Locate the cell with the specified text and output its (X, Y) center coordinate. 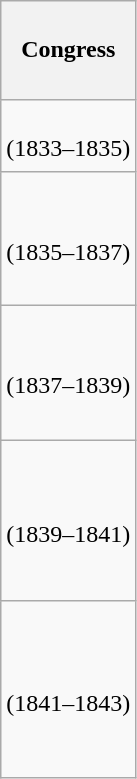
(1839–1841) (68, 520)
(1835–1837) (68, 238)
Congress (68, 50)
(1837–1839) (68, 373)
(1833–1835) (68, 135)
(1841–1843) (68, 690)
